Output the [x, y] coordinate of the center of the cell containing the given text.  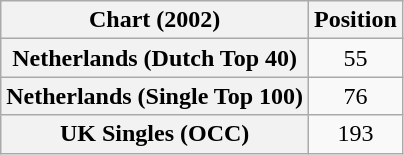
UK Singles (OCC) [155, 134]
193 [356, 134]
Netherlands (Single Top 100) [155, 96]
55 [356, 58]
Netherlands (Dutch Top 40) [155, 58]
Position [356, 20]
76 [356, 96]
Chart (2002) [155, 20]
